Provide the (X, Y) coordinate of the cell's center where the given text is located.  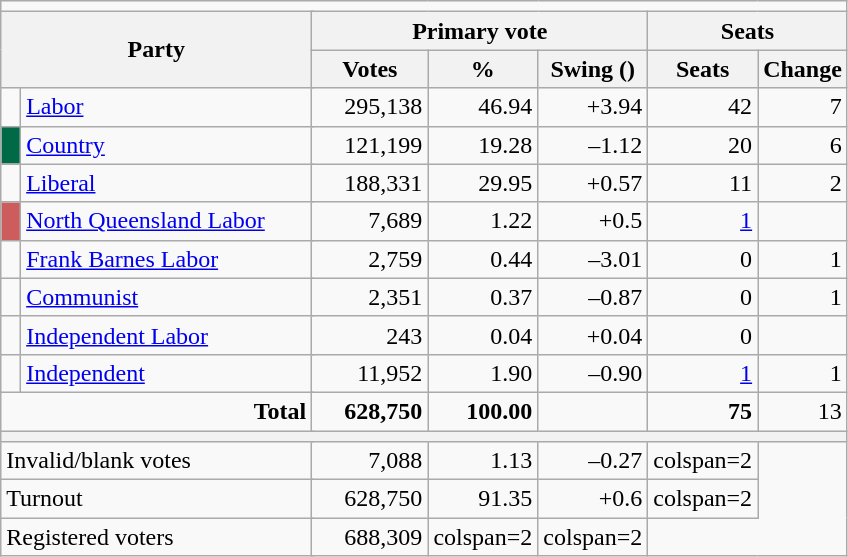
100.00 (483, 411)
–0.90 (593, 373)
Change (803, 69)
1.13 (483, 461)
+0.5 (593, 221)
–0.87 (593, 297)
20 (703, 145)
1.22 (483, 221)
0.37 (483, 297)
North Queensland Labor (166, 221)
Communist (166, 297)
Primary vote (480, 31)
0.04 (483, 335)
1.90 (483, 373)
–1.12 (593, 145)
11,952 (370, 373)
Votes (370, 69)
7 (803, 107)
Frank Barnes Labor (166, 259)
295,138 (370, 107)
+0.04 (593, 335)
46.94 (483, 107)
2 (803, 183)
+0.6 (593, 499)
19.28 (483, 145)
91.35 (483, 499)
Independent (166, 373)
121,199 (370, 145)
–0.27 (593, 461)
Country (166, 145)
42 (703, 107)
29.95 (483, 183)
188,331 (370, 183)
Invalid/blank votes (156, 461)
688,309 (370, 537)
6 (803, 145)
+0.57 (593, 183)
Swing () (593, 69)
243 (370, 335)
11 (703, 183)
Party (156, 50)
Total (156, 411)
% (483, 69)
Turnout (156, 499)
Independent Labor (166, 335)
2,351 (370, 297)
Labor (166, 107)
Registered voters (156, 537)
Liberal (166, 183)
7,689 (370, 221)
0.44 (483, 259)
–3.01 (593, 259)
13 (803, 411)
+3.94 (593, 107)
75 (703, 411)
7,088 (370, 461)
2,759 (370, 259)
